Extract the (x, y) coordinate from the center of the cell holding the provided text.  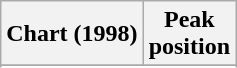
Peakposition (189, 34)
Chart (1998) (72, 34)
